Provide the [x, y] coordinate of the cell's center where the given text is located.  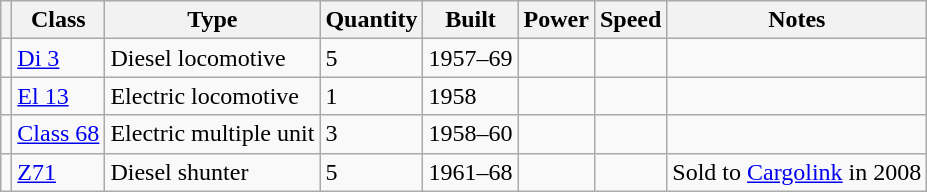
Diesel locomotive [212, 58]
1 [372, 96]
Built [470, 20]
Di 3 [58, 58]
Quantity [372, 20]
1958 [470, 96]
Electric locomotive [212, 96]
1961–68 [470, 172]
Electric multiple unit [212, 134]
Class [58, 20]
1958–60 [470, 134]
Speed [630, 20]
Sold to Cargolink in 2008 [797, 172]
Notes [797, 20]
Power [556, 20]
Diesel shunter [212, 172]
Class 68 [58, 134]
1957–69 [470, 58]
El 13 [58, 96]
Type [212, 20]
3 [372, 134]
Z71 [58, 172]
